For the text-containing cell, return its midpoint in (X, Y) coordinate format. 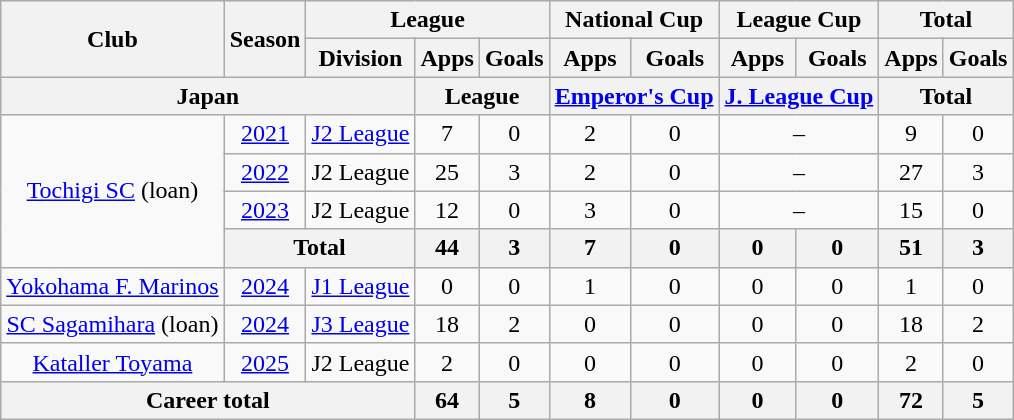
J. League Cup (799, 96)
12 (447, 210)
Division (360, 58)
27 (911, 172)
Club (112, 39)
72 (911, 400)
9 (911, 134)
2021 (265, 134)
15 (911, 210)
Japan (208, 96)
Yokohama F. Marinos (112, 286)
Tochigi SC (loan) (112, 191)
25 (447, 172)
8 (590, 400)
J1 League (360, 286)
Career total (208, 400)
2022 (265, 172)
Kataller Toyama (112, 362)
Season (265, 39)
SC Sagamihara (loan) (112, 324)
Emperor's Cup (634, 96)
2025 (265, 362)
2023 (265, 210)
League Cup (799, 20)
National Cup (634, 20)
44 (447, 248)
64 (447, 400)
51 (911, 248)
J3 League (360, 324)
